Detect which cell encompasses the target text, then output its [x, y] center coordinate. 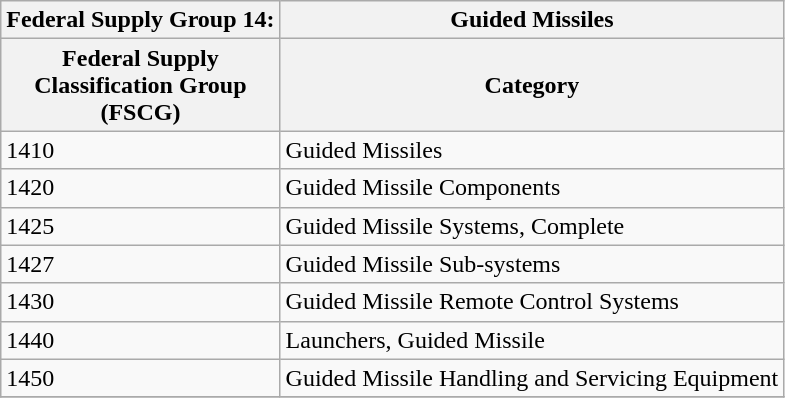
Federal Supply Group 14: [140, 20]
Guided Missile Components [532, 188]
1420 [140, 188]
1410 [140, 150]
Federal SupplyClassification Group(FSCG) [140, 85]
1430 [140, 302]
1450 [140, 378]
Guided Missile Sub-systems [532, 264]
1425 [140, 226]
Category [532, 85]
Guided Missile Remote Control Systems [532, 302]
Launchers, Guided Missile [532, 340]
1440 [140, 340]
Guided Missile Handling and Servicing Equipment [532, 378]
Guided Missile Systems, Complete [532, 226]
1427 [140, 264]
